Extract the [x, y] coordinate from the center of the cell holding the provided text.  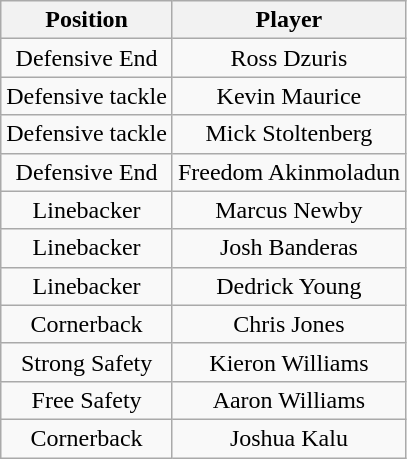
Position [87, 20]
Mick Stoltenberg [288, 134]
Kieron Williams [288, 362]
Aaron Williams [288, 400]
Dedrick Young [288, 286]
Chris Jones [288, 324]
Josh Banderas [288, 248]
Kevin Maurice [288, 96]
Free Safety [87, 400]
Ross Dzuris [288, 58]
Player [288, 20]
Strong Safety [87, 362]
Joshua Kalu [288, 438]
Marcus Newby [288, 210]
Freedom Akinmoladun [288, 172]
